From the cell containing the given text, extract its center point as [X, Y] coordinate. 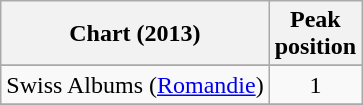
Chart (2013) [135, 34]
Peakposition [315, 34]
Swiss Albums (Romandie) [135, 85]
1 [315, 85]
